Extract the (x, y) coordinate from the center of the cell holding the provided text.  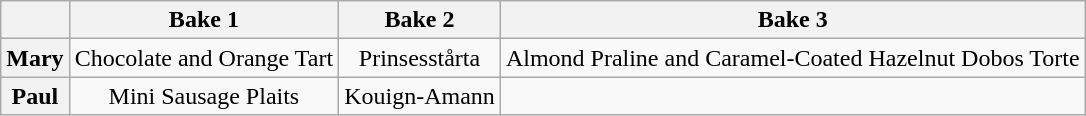
Paul (35, 96)
Bake 1 (204, 20)
Mini Sausage Plaits (204, 96)
Almond Praline and Caramel-Coated Hazelnut Dobos Torte (792, 58)
Prinsesstårta (420, 58)
Kouign-Amann (420, 96)
Mary (35, 58)
Bake 3 (792, 20)
Chocolate and Orange Tart (204, 58)
Bake 2 (420, 20)
